Output the [x, y] coordinate of the center of the cell containing the given text.  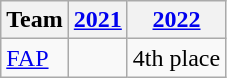
4th place [176, 58]
FAP [35, 58]
2022 [176, 20]
Team [35, 20]
2021 [98, 20]
